From the cell containing the given text, extract its center point as [X, Y] coordinate. 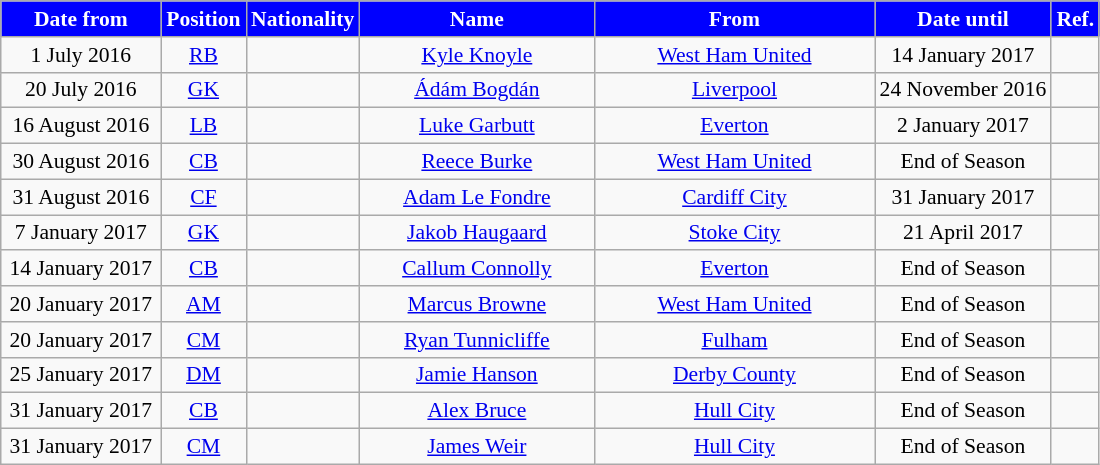
Ádám Bogdán [476, 90]
Kyle Knoyle [476, 55]
Jamie Hanson [476, 375]
Jakob Haugaard [476, 233]
Fulham [734, 340]
Reece Burke [476, 162]
21 April 2017 [964, 233]
AM [204, 304]
Date from [81, 19]
7 January 2017 [81, 233]
Ryan Tunnicliffe [476, 340]
16 August 2016 [81, 126]
Marcus Browne [476, 304]
CF [204, 197]
20 July 2016 [81, 90]
Luke Garbutt [476, 126]
Ref. [1075, 19]
25 January 2017 [81, 375]
Adam Le Fondre [476, 197]
Name [476, 19]
1 July 2016 [81, 55]
2 January 2017 [964, 126]
Derby County [734, 375]
Callum Connolly [476, 269]
DM [204, 375]
24 November 2016 [964, 90]
Position [204, 19]
Date until [964, 19]
Stoke City [734, 233]
RB [204, 55]
30 August 2016 [81, 162]
Alex Bruce [476, 411]
31 August 2016 [81, 197]
Nationality [302, 19]
James Weir [476, 447]
LB [204, 126]
Cardiff City [734, 197]
Liverpool [734, 90]
From [734, 19]
